Pinpoint the cell where the given text exists, returning its (x, y) midpoint coordinate. 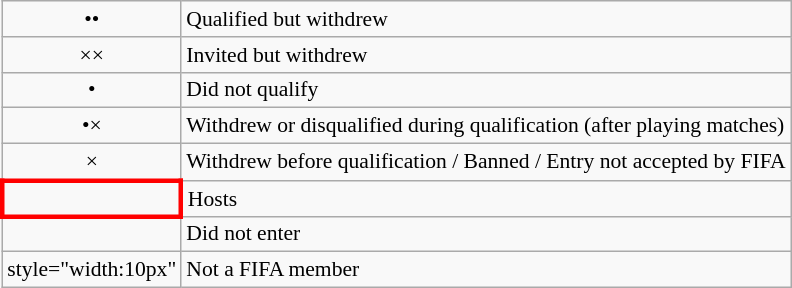
Withdrew or disqualified during qualification (after playing matches) (486, 126)
Not a FIFA member (486, 270)
× (92, 162)
×× (92, 55)
•× (92, 126)
•• (92, 19)
Withdrew before qualification / Banned / Entry not accepted by FIFA (486, 162)
style="width:10px" (92, 270)
Did not enter (486, 234)
Invited but withdrew (486, 55)
Hosts (486, 199)
Did not qualify (486, 90)
• (92, 90)
Qualified but withdrew (486, 19)
